Return [x, y] of the center of cell containing provided text 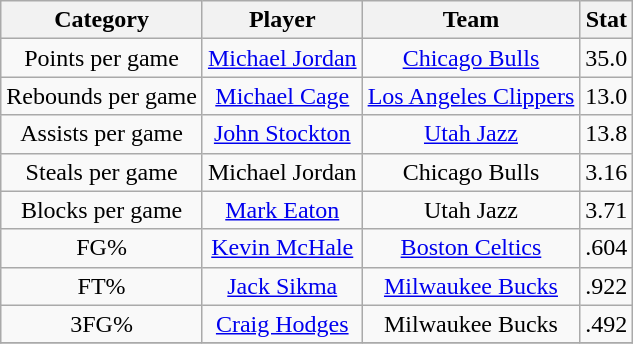
Kevin McHale [282, 248]
Category [102, 20]
Rebounds per game [102, 96]
Player [282, 20]
FT% [102, 286]
.604 [606, 248]
Assists per game [102, 134]
John Stockton [282, 134]
Craig Hodges [282, 324]
3.16 [606, 172]
Steals per game [102, 172]
3FG% [102, 324]
3.71 [606, 210]
Team [471, 20]
13.8 [606, 134]
Blocks per game [102, 210]
Mark Eaton [282, 210]
Jack Sikma [282, 286]
.922 [606, 286]
.492 [606, 324]
13.0 [606, 96]
Los Angeles Clippers [471, 96]
Michael Cage [282, 96]
FG% [102, 248]
Stat [606, 20]
Points per game [102, 58]
Boston Celtics [471, 248]
35.0 [606, 58]
